For the text-containing cell, return its midpoint in [x, y] coordinate format. 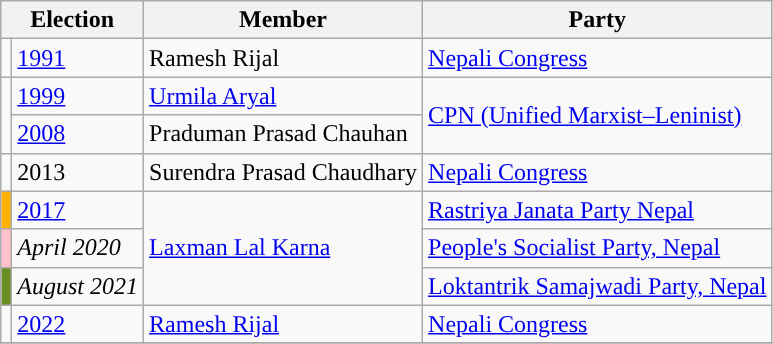
1991 [78, 58]
Surendra Prasad Chaudhary [284, 172]
2022 [78, 324]
April 2020 [78, 248]
People's Socialist Party, Nepal [598, 248]
Praduman Prasad Chauhan [284, 134]
2008 [78, 134]
Member [284, 20]
1999 [78, 96]
2013 [78, 172]
CPN (Unified Marxist–Leninist) [598, 115]
August 2021 [78, 286]
Loktantrik Samajwadi Party, Nepal [598, 286]
Rastriya Janata Party Nepal [598, 210]
2017 [78, 210]
Laxman Lal Karna [284, 248]
Party [598, 20]
Urmila Aryal [284, 96]
Election [72, 20]
